Determine the [x, y] coordinate at the center of the cell enclosing the given text.  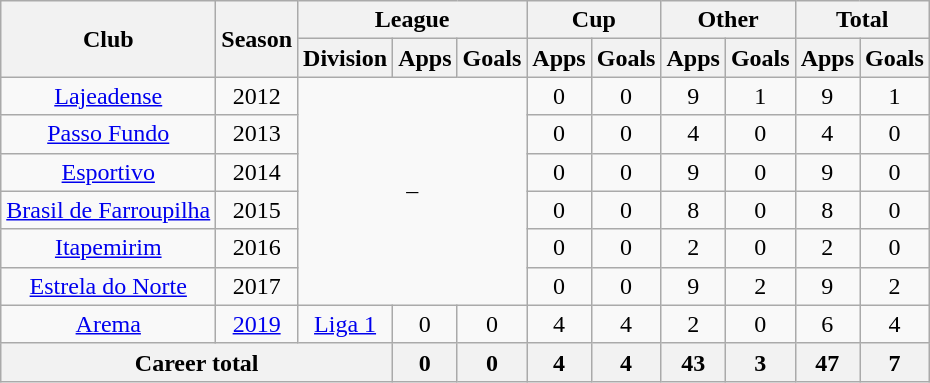
Estrela do Norte [108, 286]
Other [728, 20]
Passo Fundo [108, 134]
Brasil de Farroupilha [108, 210]
League [412, 20]
2014 [257, 172]
Liga 1 [346, 324]
Arema [108, 324]
6 [827, 324]
2015 [257, 210]
3 [760, 362]
47 [827, 362]
Cup [594, 20]
Club [108, 39]
2019 [257, 324]
43 [693, 362]
2012 [257, 96]
Division [346, 58]
Esportivo [108, 172]
2017 [257, 286]
Itapemirim [108, 248]
Lajeadense [108, 96]
7 [895, 362]
Season [257, 39]
2013 [257, 134]
– [412, 191]
Career total [197, 362]
Total [862, 20]
2016 [257, 248]
